Provide the (X, Y) coordinate of the cell's center where the given text is located.  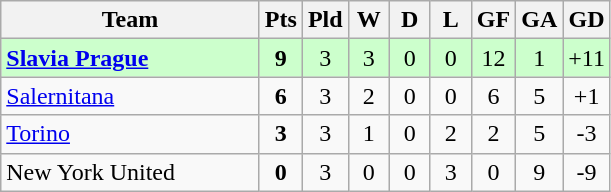
New York United (130, 172)
D (410, 20)
Team (130, 20)
Torino (130, 134)
Salernitana (130, 96)
-9 (587, 172)
+1 (587, 96)
L (450, 20)
+11 (587, 58)
12 (493, 58)
W (368, 20)
GD (587, 20)
Slavia Prague (130, 58)
-3 (587, 134)
Pts (280, 20)
Pld (325, 20)
GA (540, 20)
GF (493, 20)
